Search for the cell housing the specified text and yield its [x, y] center coordinate. 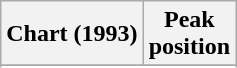
Peak position [189, 34]
Chart (1993) [72, 34]
